Search for the cell housing the specified text and yield its [X, Y] center coordinate. 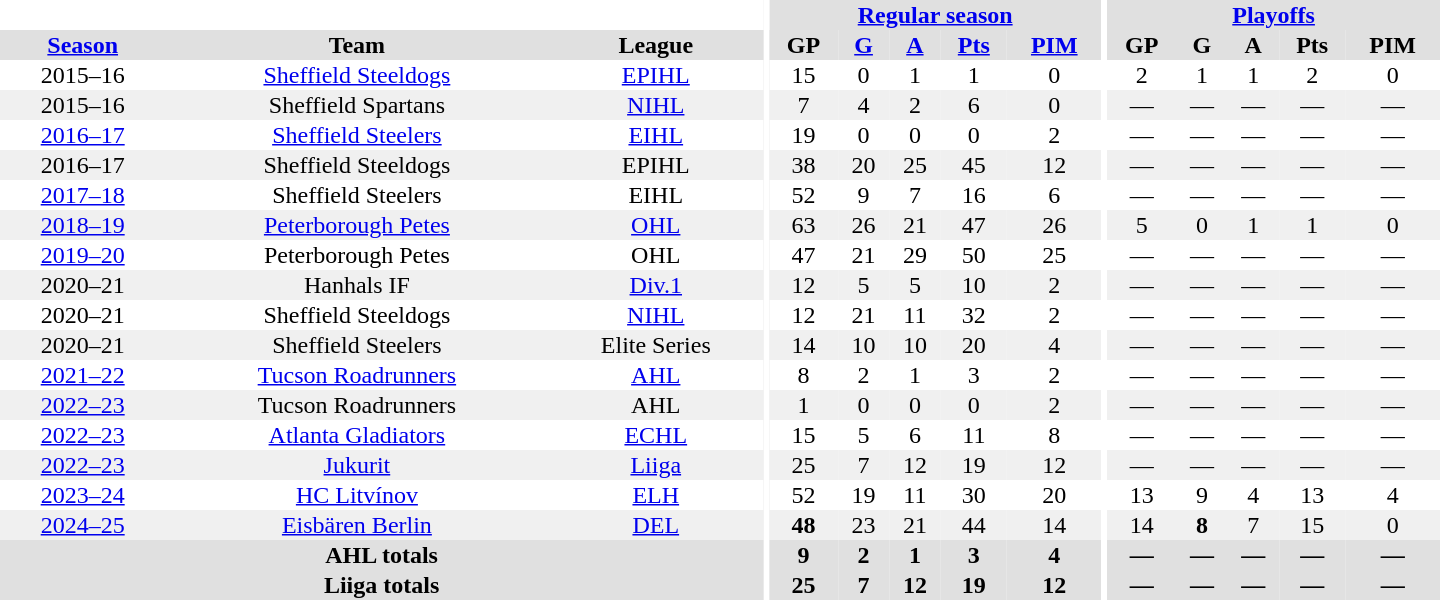
2017–18 [82, 195]
23 [864, 525]
Liiga [656, 465]
Regular season [936, 15]
45 [974, 165]
Jukurit [356, 465]
Playoffs [1274, 15]
HC Litvínov [356, 495]
63 [804, 225]
Hanhals IF [356, 285]
Elite Series [656, 345]
Liiga totals [382, 585]
2019–20 [82, 255]
48 [804, 525]
League [656, 45]
Div.1 [656, 285]
Team [356, 45]
Season [82, 45]
ELH [656, 495]
Eisbären Berlin [356, 525]
44 [974, 525]
38 [804, 165]
ECHL [656, 435]
50 [974, 255]
32 [974, 315]
30 [974, 495]
2018–19 [82, 225]
29 [914, 255]
Sheffield Spartans [356, 105]
DEL [656, 525]
2024–25 [82, 525]
16 [974, 195]
2023–24 [82, 495]
AHL totals [382, 555]
2021–22 [82, 375]
Atlanta Gladiators [356, 435]
